Return the (x, y) coordinate for the center point of the cell that contains the specified text.  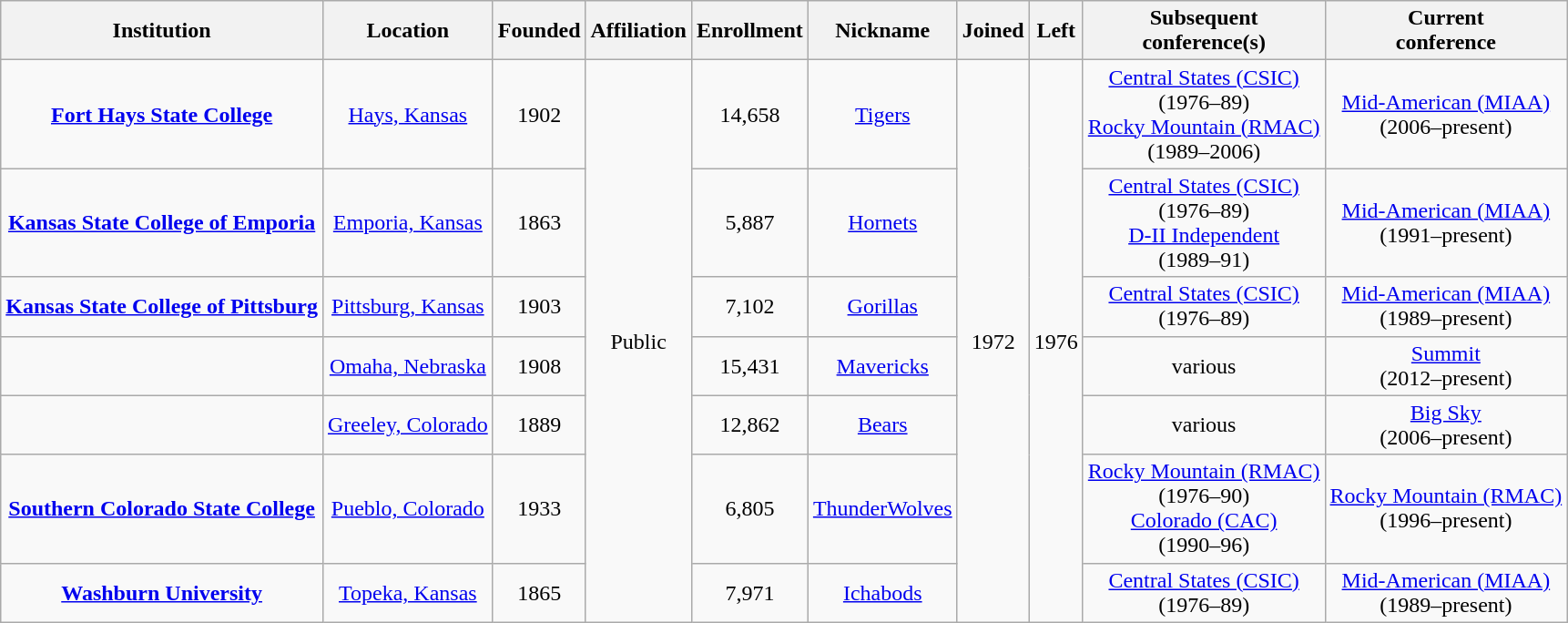
Mid-American (MIAA)(1991–present) (1446, 222)
7,971 (749, 592)
Hays, Kansas (408, 115)
Southern Colorado State College (162, 508)
1889 (539, 424)
Greeley, Colorado (408, 424)
Left (1056, 31)
Enrollment (749, 31)
1972 (993, 341)
Bears (882, 424)
6,805 (749, 508)
7,102 (749, 306)
Mavericks (882, 366)
Topeka, Kansas (408, 592)
1902 (539, 115)
15,431 (749, 366)
Nickname (882, 31)
Summit(2012–present) (1446, 366)
Pittsburg, Kansas (408, 306)
Washburn University (162, 592)
5,887 (749, 222)
Mid-American (MIAA)(2006–present) (1446, 115)
Subsequentconference(s) (1204, 31)
Rocky Mountain (RMAC)(1996–present) (1446, 508)
1903 (539, 306)
Public (638, 341)
Kansas State College of Emporia (162, 222)
14,658 (749, 115)
Central States (CSIC)(1976–89)D-II Independent(1989–91) (1204, 222)
Hornets (882, 222)
1863 (539, 222)
Currentconference (1446, 31)
Omaha, Nebraska (408, 366)
Kansas State College of Pittsburg (162, 306)
12,862 (749, 424)
Fort Hays State College (162, 115)
Tigers (882, 115)
Joined (993, 31)
Rocky Mountain (RMAC)(1976–90)Colorado (CAC)(1990–96) (1204, 508)
Institution (162, 31)
1933 (539, 508)
1908 (539, 366)
Affiliation (638, 31)
Location (408, 31)
Central States (CSIC)(1976–89)Rocky Mountain (RMAC)(1989–2006) (1204, 115)
Gorillas (882, 306)
Founded (539, 31)
Ichabods (882, 592)
1865 (539, 592)
Emporia, Kansas (408, 222)
1976 (1056, 341)
ThunderWolves (882, 508)
Big Sky(2006–present) (1446, 424)
Pueblo, Colorado (408, 508)
